Output the (X, Y) coordinate of the center of the cell containing the given text.  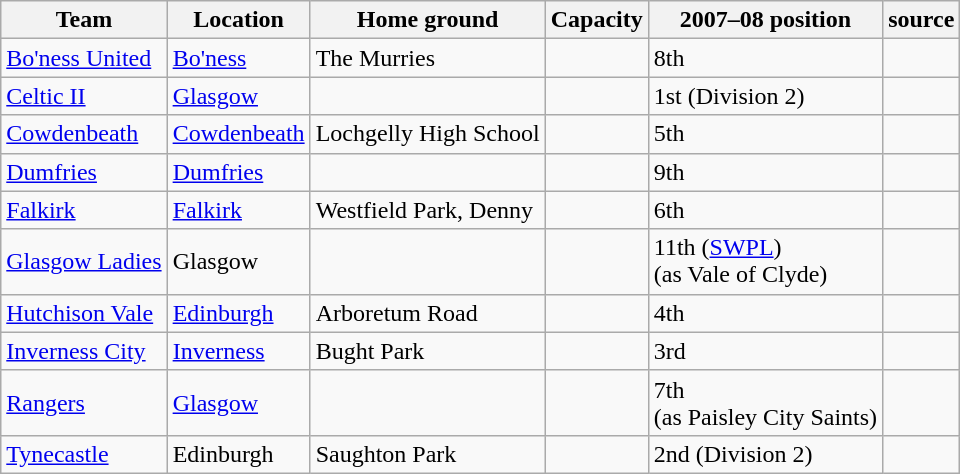
Bught Park (428, 351)
Glasgow Ladies (84, 262)
11th (SWPL)(as Vale of Clyde) (765, 262)
9th (765, 172)
2007–08 position (765, 20)
Westfield Park, Denny (428, 210)
8th (765, 58)
Tynecastle (84, 454)
3rd (765, 351)
Bo'ness United (84, 58)
Hutchison Vale (84, 313)
Bo'ness (238, 58)
Saughton Park (428, 454)
Inverness (238, 351)
Team (84, 20)
6th (765, 210)
source (922, 20)
7th(as Paisley City Saints) (765, 402)
Celtic II (84, 96)
Capacity (596, 20)
2nd (Division 2) (765, 454)
Lochgelly High School (428, 134)
The Murries (428, 58)
4th (765, 313)
Home ground (428, 20)
Location (238, 20)
Arboretum Road (428, 313)
Rangers (84, 402)
1st (Division 2) (765, 96)
Inverness City (84, 351)
5th (765, 134)
